Identify which cell holds the provided text, then report its (x, y) central coordinate. 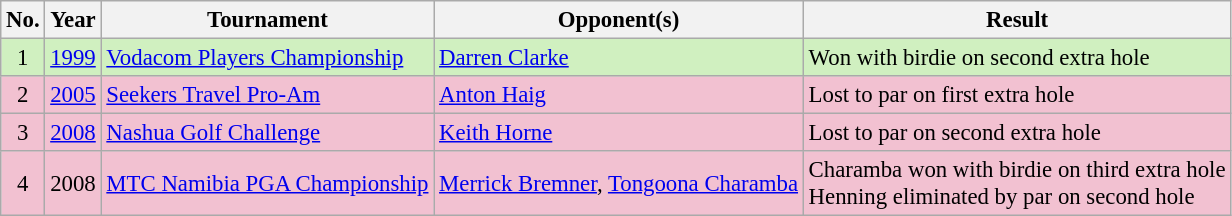
Opponent(s) (619, 20)
MTC Namibia PGA Championship (268, 184)
3 (23, 133)
Nashua Golf Challenge (268, 133)
Keith Horne (619, 133)
Result (1017, 20)
Lost to par on second extra hole (1017, 133)
2005 (73, 95)
Tournament (268, 20)
Won with birdie on second extra hole (1017, 58)
No. (23, 20)
Anton Haig (619, 95)
Year (73, 20)
Vodacom Players Championship (268, 58)
4 (23, 184)
1 (23, 58)
Darren Clarke (619, 58)
Lost to par on first extra hole (1017, 95)
Charamba won with birdie on third extra holeHenning eliminated by par on second hole (1017, 184)
1999 (73, 58)
Merrick Bremner, Tongoona Charamba (619, 184)
Seekers Travel Pro-Am (268, 95)
2 (23, 95)
